Extract the (x, y) coordinate from the center of the cell holding the provided text.  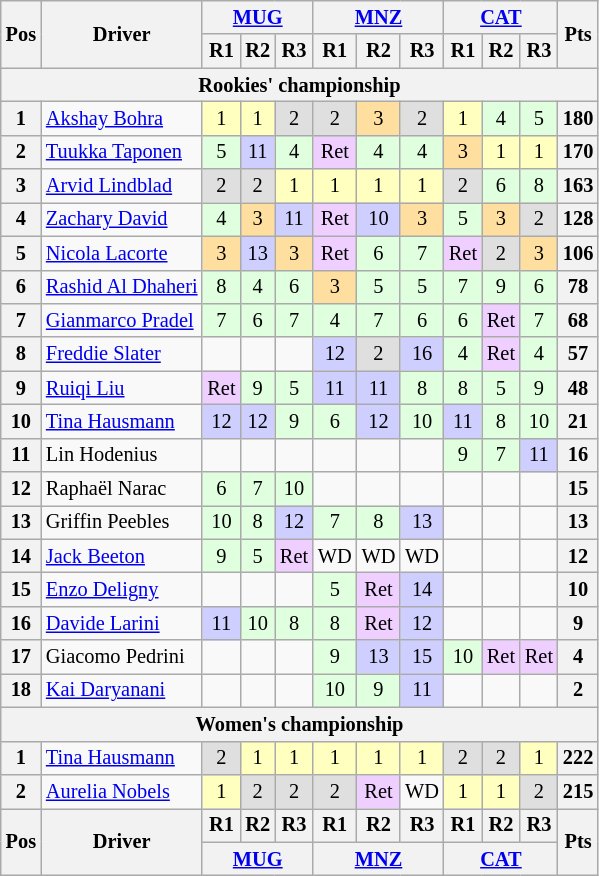
215 (578, 791)
Ruiqi Liu (122, 388)
Giacomo Pedrini (122, 657)
Kai Daryanani (122, 690)
Rookies' championship (300, 85)
Enzo Deligny (122, 589)
68 (578, 320)
Raphaël Narac (122, 489)
Tuukka Taponen (122, 152)
Freddie Slater (122, 354)
17 (21, 657)
Arvid Lindblad (122, 186)
48 (578, 388)
163 (578, 186)
Lin Hodenius (122, 455)
170 (578, 152)
Davide Larini (122, 623)
18 (21, 690)
180 (578, 118)
128 (578, 219)
21 (578, 421)
Akshay Bohra (122, 118)
Rashid Al Dhaheri (122, 287)
222 (578, 758)
Aurelia Nobels (122, 791)
106 (578, 253)
Nicola Lacorte (122, 253)
57 (578, 354)
Women's championship (300, 724)
Jack Beeton (122, 556)
Zachary David (122, 219)
78 (578, 287)
Griffin Peebles (122, 522)
Gianmarco Pradel (122, 320)
